Provide the [X, Y] coordinate of the cell's center where the given text is located.  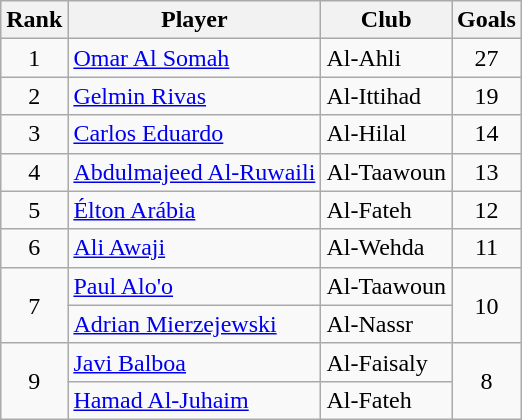
2 [34, 96]
19 [487, 96]
11 [487, 248]
Gelmin Rivas [194, 96]
Al-Ahli [386, 58]
Al-Nassr [386, 324]
7 [34, 305]
Omar Al Somah [194, 58]
10 [487, 305]
1 [34, 58]
27 [487, 58]
Hamad Al-Juhaim [194, 400]
8 [487, 381]
Player [194, 20]
Rank [34, 20]
4 [34, 172]
Abdulmajeed Al-Ruwaili [194, 172]
Ali Awaji [194, 248]
Al-Wehda [386, 248]
Carlos Eduardo [194, 134]
5 [34, 210]
Paul Alo'o [194, 286]
14 [487, 134]
12 [487, 210]
Club [386, 20]
Javi Balboa [194, 362]
Adrian Mierzejewski [194, 324]
3 [34, 134]
13 [487, 172]
Élton Arábia [194, 210]
Al-Ittihad [386, 96]
Goals [487, 20]
Al-Hilal [386, 134]
Al-Faisaly [386, 362]
9 [34, 381]
6 [34, 248]
